Detect which cell encompasses the target text, then output its (X, Y) center coordinate. 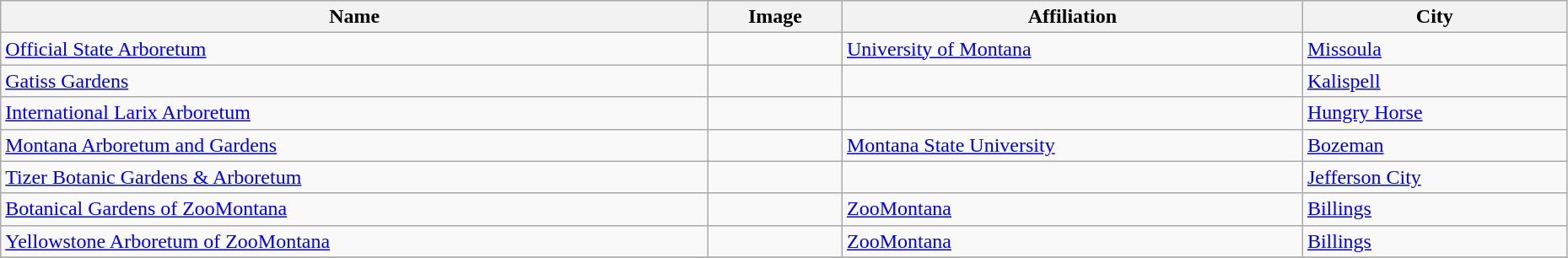
Gatiss Gardens (354, 81)
Missoula (1434, 49)
Hungry Horse (1434, 113)
Montana Arboretum and Gardens (354, 145)
Affiliation (1072, 17)
Official State Arboretum (354, 49)
Image (776, 17)
Name (354, 17)
Botanical Gardens of ZooMontana (354, 209)
City (1434, 17)
Jefferson City (1434, 177)
Yellowstone Arboretum of ZooMontana (354, 241)
Kalispell (1434, 81)
International Larix Arboretum (354, 113)
Bozeman (1434, 145)
Montana State University (1072, 145)
Tizer Botanic Gardens & Arboretum (354, 177)
University of Montana (1072, 49)
